Capture the cell that displays the provided text and extract its [X, Y] central coordinate. 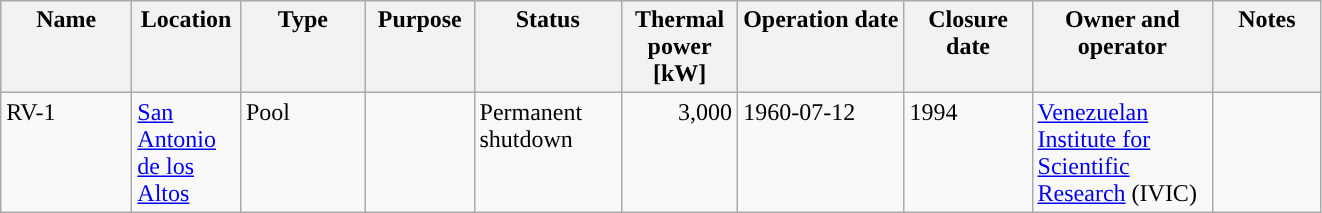
San Antonio de los Altos [186, 152]
Operation date [821, 47]
1994 [968, 152]
Name [66, 47]
Venezuelan Institute for Scientific Research (IVIC) [1122, 152]
1960-07-12 [821, 152]
Location [186, 47]
Owner and operator [1122, 47]
Permanent shutdown [548, 152]
Purpose [420, 47]
Pool [302, 152]
Notes [1268, 47]
Thermal power [kW] [680, 47]
Type [302, 47]
3,000 [680, 152]
Closure date [968, 47]
RV-1 [66, 152]
Status [548, 47]
